Extract the (x, y) coordinate from the center of the cell holding the provided text.  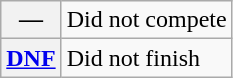
— (31, 20)
DNF (31, 58)
Did not finish (146, 58)
Did not compete (146, 20)
